Output the (x, y) coordinate of the center of the cell containing the given text.  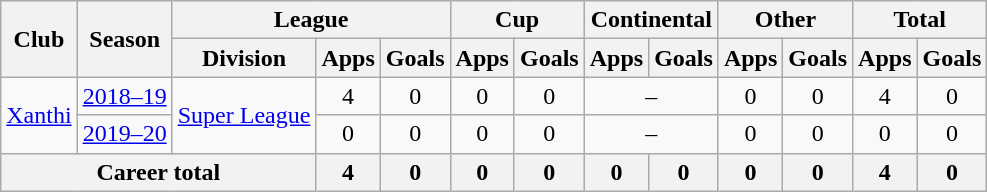
Continental (651, 20)
Career total (158, 172)
2018–19 (124, 96)
Super League (244, 115)
Division (244, 58)
League (311, 20)
2019–20 (124, 134)
Cup (517, 20)
Other (785, 20)
Xanthi (39, 115)
Club (39, 39)
Total (920, 20)
Season (124, 39)
